Locate the cell with the specified text and output its (X, Y) center coordinate. 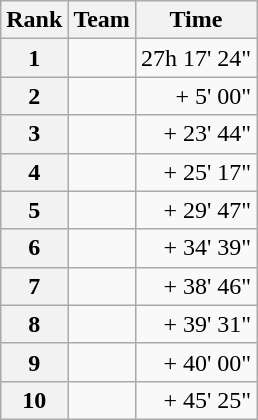
4 (34, 172)
+ 29' 47" (196, 210)
+ 39' 31" (196, 324)
27h 17' 24" (196, 58)
+ 45' 25" (196, 400)
+ 38' 46" (196, 286)
+ 34' 39" (196, 248)
6 (34, 248)
3 (34, 134)
2 (34, 96)
10 (34, 400)
+ 23' 44" (196, 134)
+ 5' 00" (196, 96)
1 (34, 58)
+ 25' 17" (196, 172)
Team (102, 20)
8 (34, 324)
Time (196, 20)
Rank (34, 20)
7 (34, 286)
+ 40' 00" (196, 362)
9 (34, 362)
5 (34, 210)
